Pinpoint the cell where the given text exists, returning its [X, Y] midpoint coordinate. 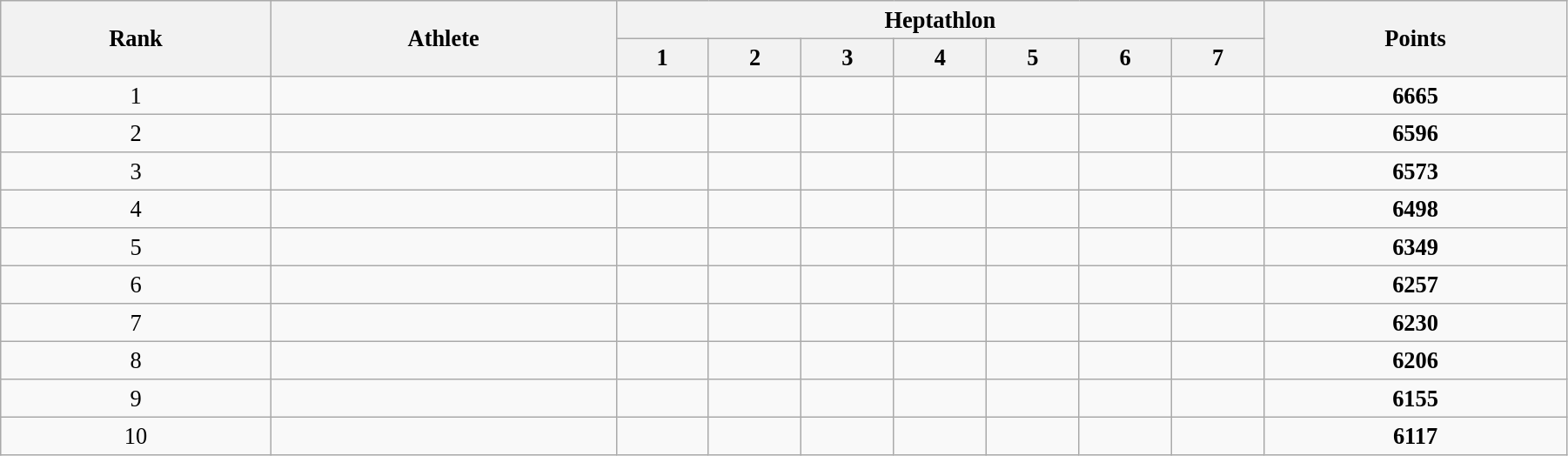
6349 [1416, 247]
6155 [1416, 399]
6206 [1416, 360]
6498 [1416, 209]
Points [1416, 38]
6117 [1416, 436]
6665 [1416, 95]
Heptathlon [940, 19]
6573 [1416, 171]
Athlete [444, 38]
8 [136, 360]
10 [136, 436]
6230 [1416, 323]
6257 [1416, 285]
6596 [1416, 133]
Rank [136, 38]
9 [136, 399]
